Locate the cell with the specified text and output its (x, y) center coordinate. 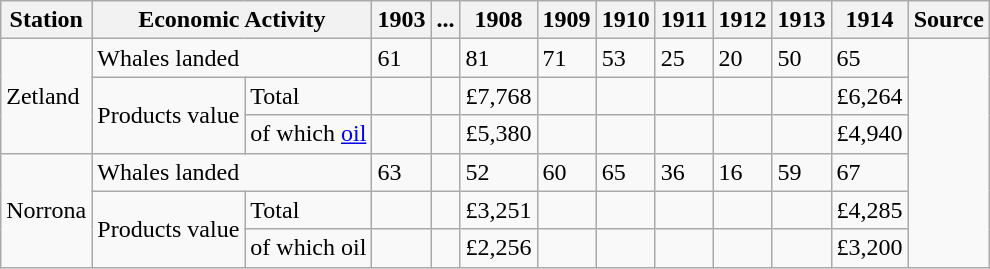
Economic Activity (232, 20)
Station (46, 20)
20 (742, 58)
52 (498, 172)
67 (870, 172)
... (446, 20)
1914 (870, 20)
71 (566, 58)
1909 (566, 20)
1910 (626, 20)
63 (402, 172)
£6,264 (870, 96)
1908 (498, 20)
£2,256 (498, 248)
£3,251 (498, 210)
£3,200 (870, 248)
1912 (742, 20)
Source (948, 20)
£4,940 (870, 134)
£7,768 (498, 96)
Zetland (46, 96)
81 (498, 58)
59 (802, 172)
1903 (402, 20)
1911 (684, 20)
1913 (802, 20)
Norrona (46, 210)
16 (742, 172)
50 (802, 58)
25 (684, 58)
36 (684, 172)
£4,285 (870, 210)
60 (566, 172)
61 (402, 58)
£5,380 (498, 134)
53 (626, 58)
